Identify which cell holds the provided text, then report its [x, y] central coordinate. 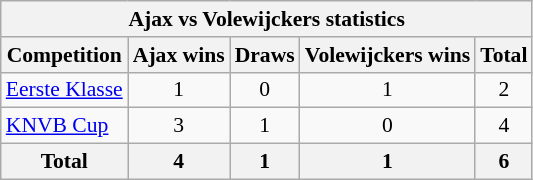
KNVB Cup [64, 126]
6 [504, 162]
Eerste Klasse [64, 90]
Draws [265, 55]
Ajax wins [179, 55]
Volewijckers wins [388, 55]
Ajax vs Volewijckers statistics [267, 19]
2 [504, 90]
3 [179, 126]
Competition [64, 55]
